Detect which cell encompasses the target text, then output its (X, Y) center coordinate. 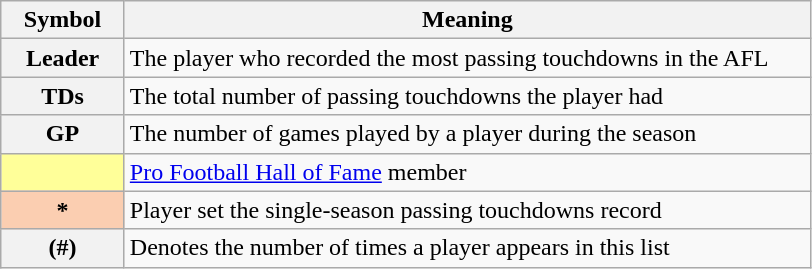
Player set the single-season passing touchdowns record (467, 210)
TDs (63, 96)
(#) (63, 248)
Symbol (63, 20)
Leader (63, 58)
The number of games played by a player during the season (467, 134)
Meaning (467, 20)
GP (63, 134)
The total number of passing touchdowns the player had (467, 96)
Pro Football Hall of Fame member (467, 172)
Denotes the number of times a player appears in this list (467, 248)
The player who recorded the most passing touchdowns in the AFL (467, 58)
* (63, 210)
